Return the (X, Y) coordinate for the center point of the cell that contains the specified text.  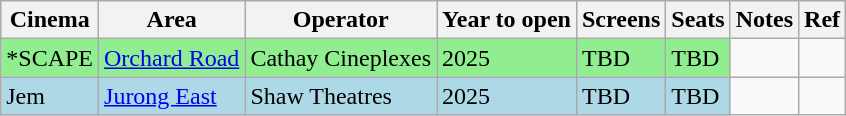
Cathay Cineplexes (341, 58)
Shaw Theatres (341, 96)
Operator (341, 20)
*SCAPE (50, 58)
Notes (764, 20)
Jurong East (172, 96)
Cinema (50, 20)
Screens (620, 20)
Orchard Road (172, 58)
Ref (822, 20)
Year to open (507, 20)
Jem (50, 96)
Seats (698, 20)
Area (172, 20)
